Locate the cell with the specified text and output its (x, y) center coordinate. 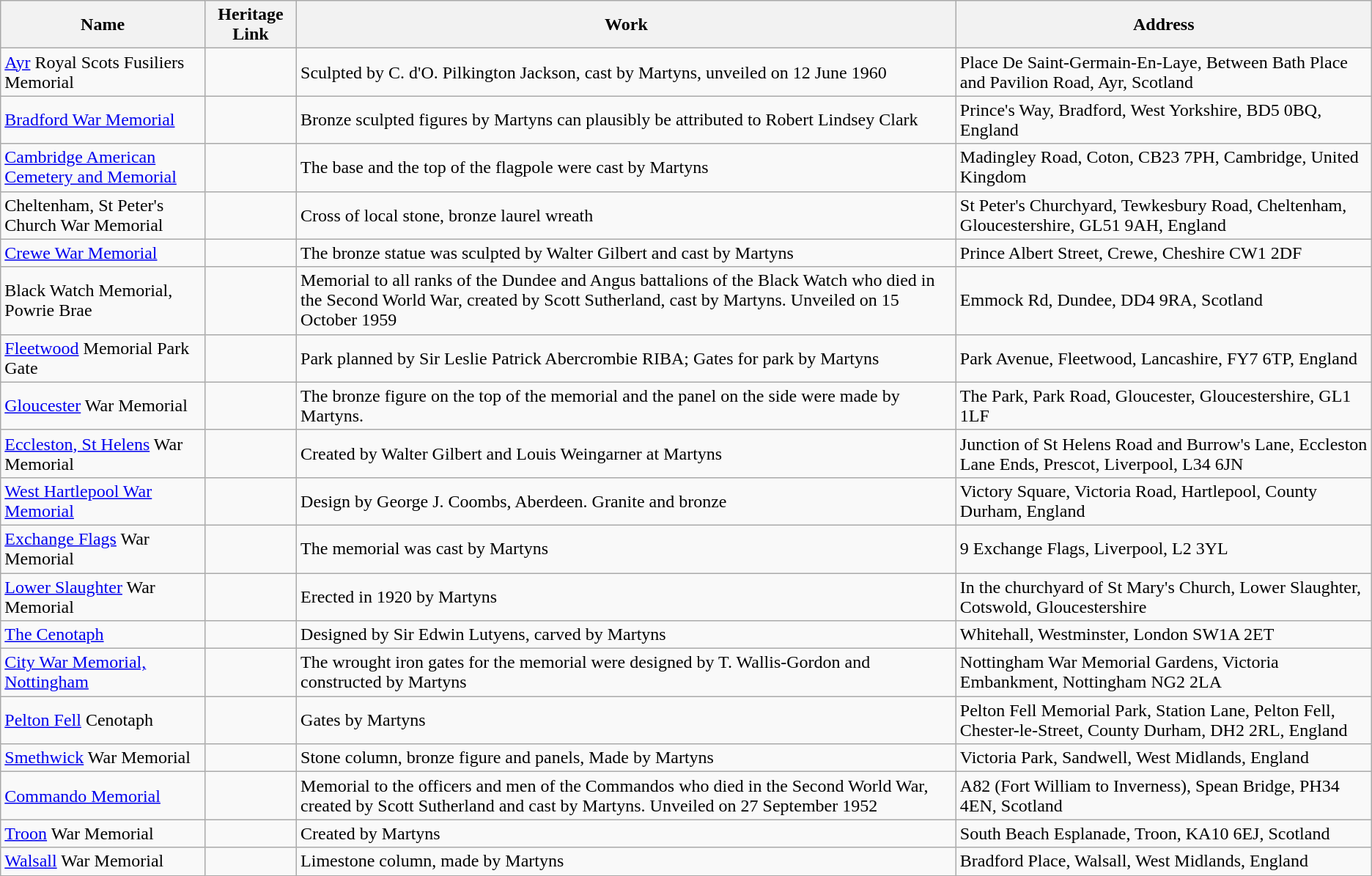
Victory Square, Victoria Road, Hartlepool, County Durham, England (1164, 501)
Bradford Place, Walsall, West Midlands, England (1164, 861)
Limestone column, made by Martyns (627, 861)
The bronze statue was sculpted by Walter Gilbert and cast by Martyns (627, 253)
Park planned by Sir Leslie Patrick Abercrombie RIBA; Gates for park by Martyns (627, 358)
Name (103, 25)
Whitehall, Westminster, London SW1A 2ET (1164, 635)
Cross of local stone, bronze laurel wreath (627, 216)
Work (627, 25)
The Cenotaph (103, 635)
The wrought iron gates for the memorial were designed by T. Wallis-Gordon and constructed by Martyns (627, 673)
The bronze figure on the top of the memorial and the panel on the side were made by Martyns. (627, 406)
Place De Saint-Germain-En-Laye, Between Bath Place and Pavilion Road, Ayr, Scotland (1164, 72)
Cambridge American Cemetery and Memorial (103, 167)
Black Watch Memorial, Powrie Brae (103, 301)
Designed by Sir Edwin Lutyens, carved by Martyns (627, 635)
West Hartlepool War Memorial (103, 501)
Erected in 1920 by Martyns (627, 597)
Emmock Rd, Dundee, DD4 9RA, Scotland (1164, 301)
Park Avenue, Fleetwood, Lancashire, FY7 6TP, England (1164, 358)
Prince Albert Street, Crewe, Cheshire CW1 2DF (1164, 253)
The memorial was cast by Martyns (627, 548)
A82 (Fort William to Inverness), Spean Bridge, PH34 4EN, Scotland (1164, 796)
9 Exchange Flags, Liverpool, L2 3YL (1164, 548)
Madingley Road, Coton, CB23 7PH, Cambridge, United Kingdom (1164, 167)
Troon War Memorial (103, 833)
Lower Slaughter War Memorial (103, 597)
Pelton Fell Memorial Park, Station Lane, Pelton Fell, Chester-le-Street, County Durham, DH2 2RL, England (1164, 720)
Heritage Link (251, 25)
Bradford War Memorial (103, 120)
Crewe War Memorial (103, 253)
Pelton Fell Cenotaph (103, 720)
Cheltenham, St Peter's Church War Memorial (103, 216)
In the churchyard of St Mary's Church, Lower Slaughter, Cotswold, Gloucestershire (1164, 597)
The Park, Park Road, Gloucester, Gloucestershire, GL1 1LF (1164, 406)
Bronze sculpted figures by Martyns can plausibly be attributed to Robert Lindsey Clark (627, 120)
Junction of St Helens Road and Burrow's Lane, Eccleston Lane Ends, Prescot, Liverpool, L34 6JN (1164, 453)
Prince's Way, Bradford, West Yorkshire, BD5 0BQ, England (1164, 120)
Design by George J. Coombs, Aberdeen. Granite and bronze (627, 501)
Created by Martyns (627, 833)
Victoria Park, Sandwell, West Midlands, England (1164, 758)
Fleetwood Memorial Park Gate (103, 358)
Sculpted by C. d'O. Pilkington Jackson, cast by Martyns, unveiled on 12 June 1960 (627, 72)
Eccleston, St Helens War Memorial (103, 453)
The base and the top of the flagpole were cast by Martyns (627, 167)
Ayr Royal Scots Fusiliers Memorial (103, 72)
Gloucester War Memorial (103, 406)
Nottingham War Memorial Gardens, Victoria Embankment, Nottingham NG2 2LA (1164, 673)
Stone column, bronze figure and panels, Made by Martyns (627, 758)
Commando Memorial (103, 796)
St Peter's Churchyard, Tewkesbury Road, Cheltenham, Gloucestershire, GL51 9AH, England (1164, 216)
Walsall War Memorial (103, 861)
South Beach Esplanade, Troon, KA10 6EJ, Scotland (1164, 833)
Exchange Flags War Memorial (103, 548)
Gates by Martyns (627, 720)
Address (1164, 25)
Created by Walter Gilbert and Louis Weingarner at Martyns (627, 453)
Smethwick War Memorial (103, 758)
City War Memorial, Nottingham (103, 673)
